Capture the cell that displays the provided text and extract its [x, y] central coordinate. 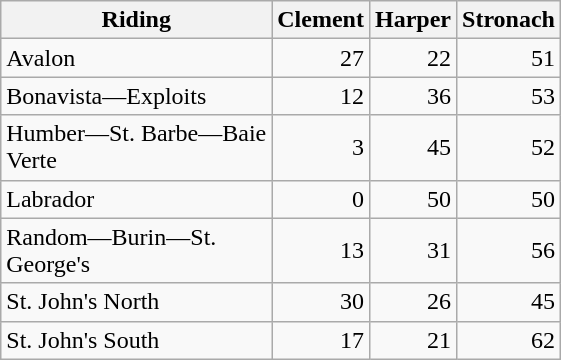
12 [321, 96]
36 [412, 96]
Humber—St. Barbe—Baie Verte [136, 148]
62 [509, 340]
51 [509, 58]
St. John's South [136, 340]
27 [321, 58]
Avalon [136, 58]
Random—Burin—St. George's [136, 250]
Bonavista—Exploits [136, 96]
17 [321, 340]
31 [412, 250]
Riding [136, 20]
Labrador [136, 199]
26 [412, 302]
Stronach [509, 20]
Harper [412, 20]
3 [321, 148]
53 [509, 96]
21 [412, 340]
56 [509, 250]
52 [509, 148]
0 [321, 199]
22 [412, 58]
Clement [321, 20]
13 [321, 250]
St. John's North [136, 302]
30 [321, 302]
